Pinpoint the cell where the given text exists, returning its [x, y] midpoint coordinate. 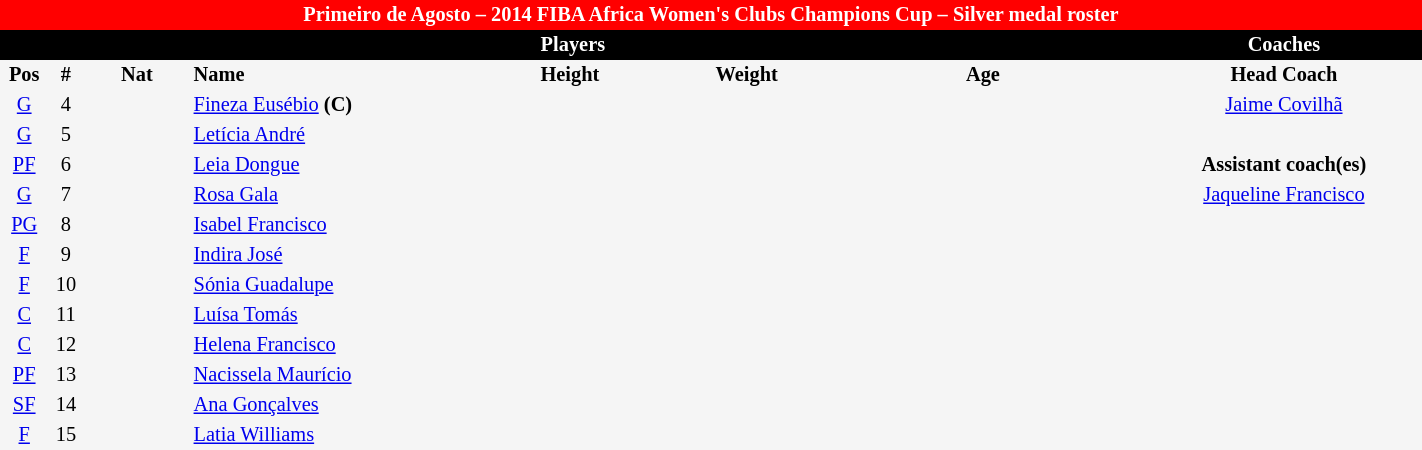
5 [66, 135]
Letícia André [329, 135]
13 [66, 375]
Sónia Guadalupe [329, 285]
Name [329, 75]
Nat [136, 75]
Fineza Eusébio (C) [329, 105]
Luísa Tomás [329, 315]
Helena Francisco [329, 345]
Primeiro de Agosto – 2014 FIBA Africa Women's Clubs Champions Cup – Silver medal roster [711, 15]
8 [66, 225]
Rosa Gala [329, 195]
Jaqueline Francisco [1284, 195]
11 [66, 315]
Indira José [329, 255]
SF [24, 405]
15 [66, 435]
Assistant coach(es) [1284, 165]
Isabel Francisco [329, 225]
Age [983, 75]
Ana Gonçalves [329, 405]
Height [570, 75]
Jaime Covilhã [1284, 105]
6 [66, 165]
Latia Williams [329, 435]
PG [24, 225]
Players [573, 45]
Nacissela Maurício [329, 375]
Pos [24, 75]
# [66, 75]
12 [66, 345]
9 [66, 255]
10 [66, 285]
Weight [746, 75]
Head Coach [1284, 75]
Coaches [1284, 45]
Leia Dongue [329, 165]
4 [66, 105]
14 [66, 405]
7 [66, 195]
